Output the [X, Y] coordinate of the center of the cell containing the given text.  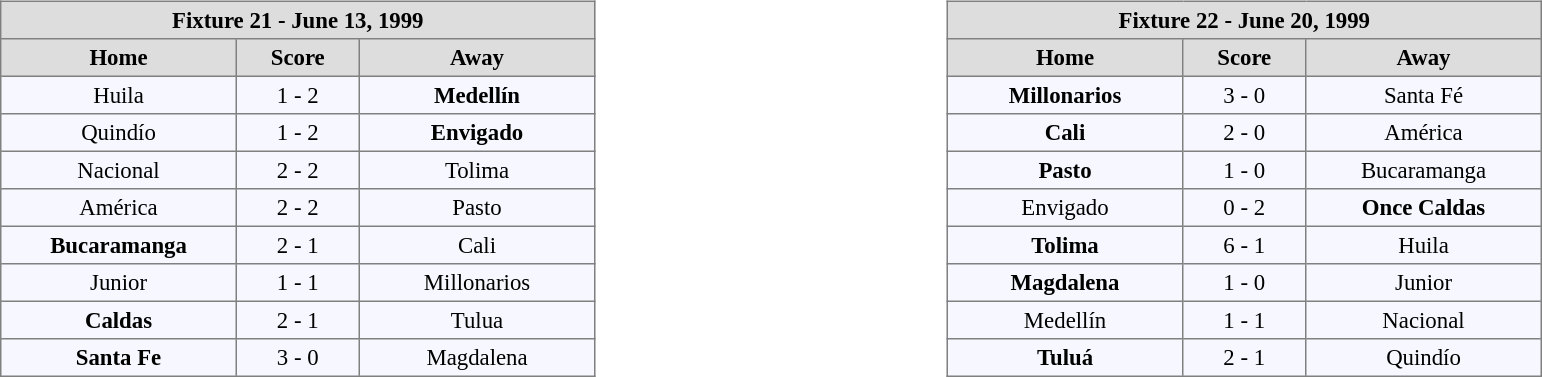
Fixture 22 - June 20, 1999 [1244, 20]
Santa Fe [119, 358]
2 - 0 [1244, 133]
Fixture 21 - June 13, 1999 [298, 20]
Tulua [477, 320]
Santa Fé [1424, 95]
Tuluá [1065, 358]
0 - 2 [1244, 208]
6 - 1 [1244, 245]
Once Caldas [1424, 208]
Caldas [119, 320]
